Search for the cell housing the specified text and yield its [x, y] center coordinate. 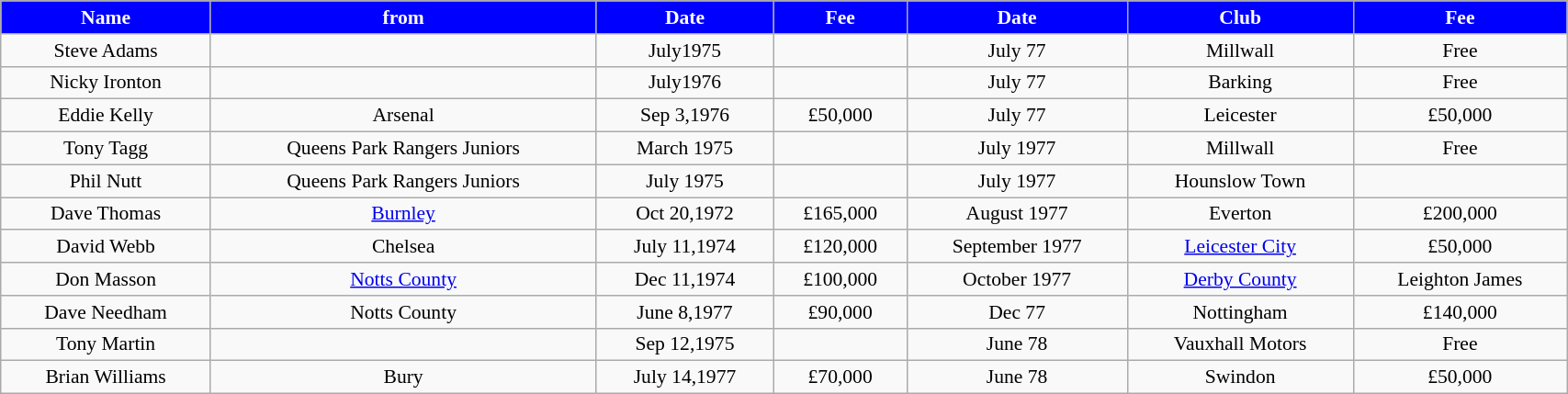
Chelsea [402, 247]
Leighton James [1461, 279]
Arsenal [402, 116]
Hounslow Town [1240, 181]
£140,000 [1461, 312]
Phil Nutt [107, 181]
Derby County [1240, 279]
Leicester [1240, 116]
July1975 [685, 51]
Leicester City [1240, 247]
Everton [1240, 214]
£165,000 [840, 214]
Tony Martin [107, 344]
Dave Thomas [107, 214]
David Webb [107, 247]
Vauxhall Motors [1240, 344]
July1976 [685, 83]
£70,000 [840, 377]
£90,000 [840, 312]
Nottingham [1240, 312]
Swindon [1240, 377]
Don Masson [107, 279]
August 1977 [1017, 214]
Steve Adams [107, 51]
£120,000 [840, 247]
Nicky Ironton [107, 83]
June 8,1977 [685, 312]
£100,000 [840, 279]
Club [1240, 17]
Oct 20,1972 [685, 214]
Eddie Kelly [107, 116]
March 1975 [685, 149]
Bury [402, 377]
October 1977 [1017, 279]
Tony Tagg [107, 149]
Sep 3,1976 [685, 116]
Dec 11,1974 [685, 279]
Burnley [402, 214]
£200,000 [1461, 214]
Brian Williams [107, 377]
Sep 12,1975 [685, 344]
July 1975 [685, 181]
Dec 77 [1017, 312]
Name [107, 17]
from [402, 17]
July 14,1977 [685, 377]
September 1977 [1017, 247]
Dave Needham [107, 312]
Barking [1240, 83]
July 11,1974 [685, 247]
